Find where the given text appears and provide that cell's center as (X, Y) coordinate. 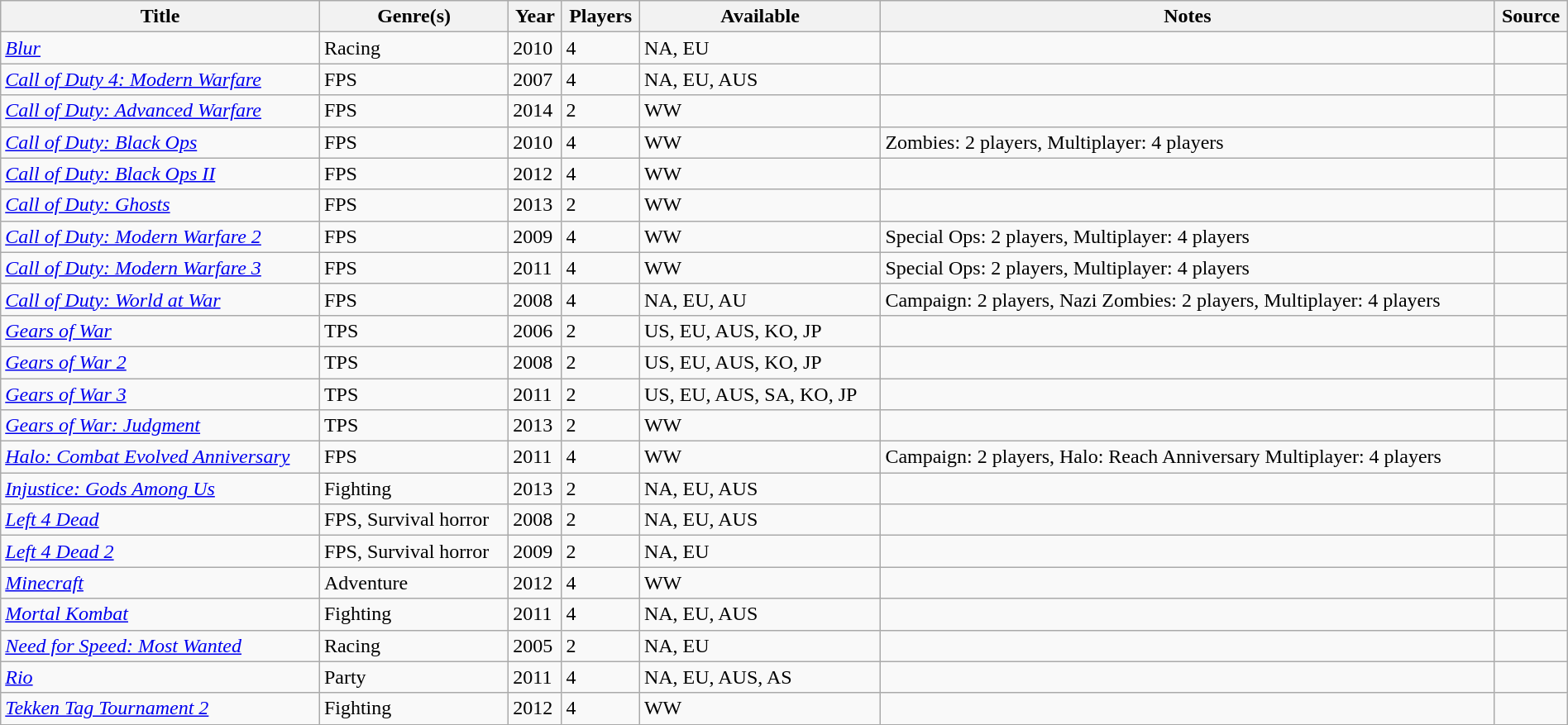
Left 4 Dead (160, 520)
Call of Duty: Modern Warfare 2 (160, 236)
Call of Duty: Black Ops (160, 142)
Need for Speed: Most Wanted (160, 646)
Mortal Kombat (160, 614)
Title (160, 17)
Genre(s) (414, 17)
Zombies: 2 players, Multiplayer: 4 players (1188, 142)
Left 4 Dead 2 (160, 551)
Year (535, 17)
NA, EU, AU (759, 299)
Campaign: 2 players, Nazi Zombies: 2 players, Multiplayer: 4 players (1188, 299)
Gears of War (160, 331)
Call of Duty 4: Modern Warfare (160, 79)
2006 (535, 331)
Call of Duty: Modern Warfare 3 (160, 268)
Tekken Tag Tournament 2 (160, 708)
Minecraft (160, 583)
2005 (535, 646)
US, EU, AUS, SA, KO, JP (759, 394)
Gears of War: Judgment (160, 426)
Players (600, 17)
Call of Duty: Black Ops II (160, 174)
Available (759, 17)
Party (414, 677)
Injustice: Gods Among Us (160, 489)
Call of Duty: Advanced Warfare (160, 111)
Call of Duty: World at War (160, 299)
2007 (535, 79)
Source (1531, 17)
Blur (160, 48)
Rio (160, 677)
Adventure (414, 583)
Halo: Combat Evolved Anniversary (160, 457)
Campaign: 2 players, Halo: Reach Anniversary Multiplayer: 4 players (1188, 457)
Call of Duty: Ghosts (160, 205)
Notes (1188, 17)
Gears of War 2 (160, 362)
Gears of War 3 (160, 394)
2014 (535, 111)
NA, EU, AUS, AS (759, 677)
